Provide the [x, y] coordinate of the cell's center where the given text is located.  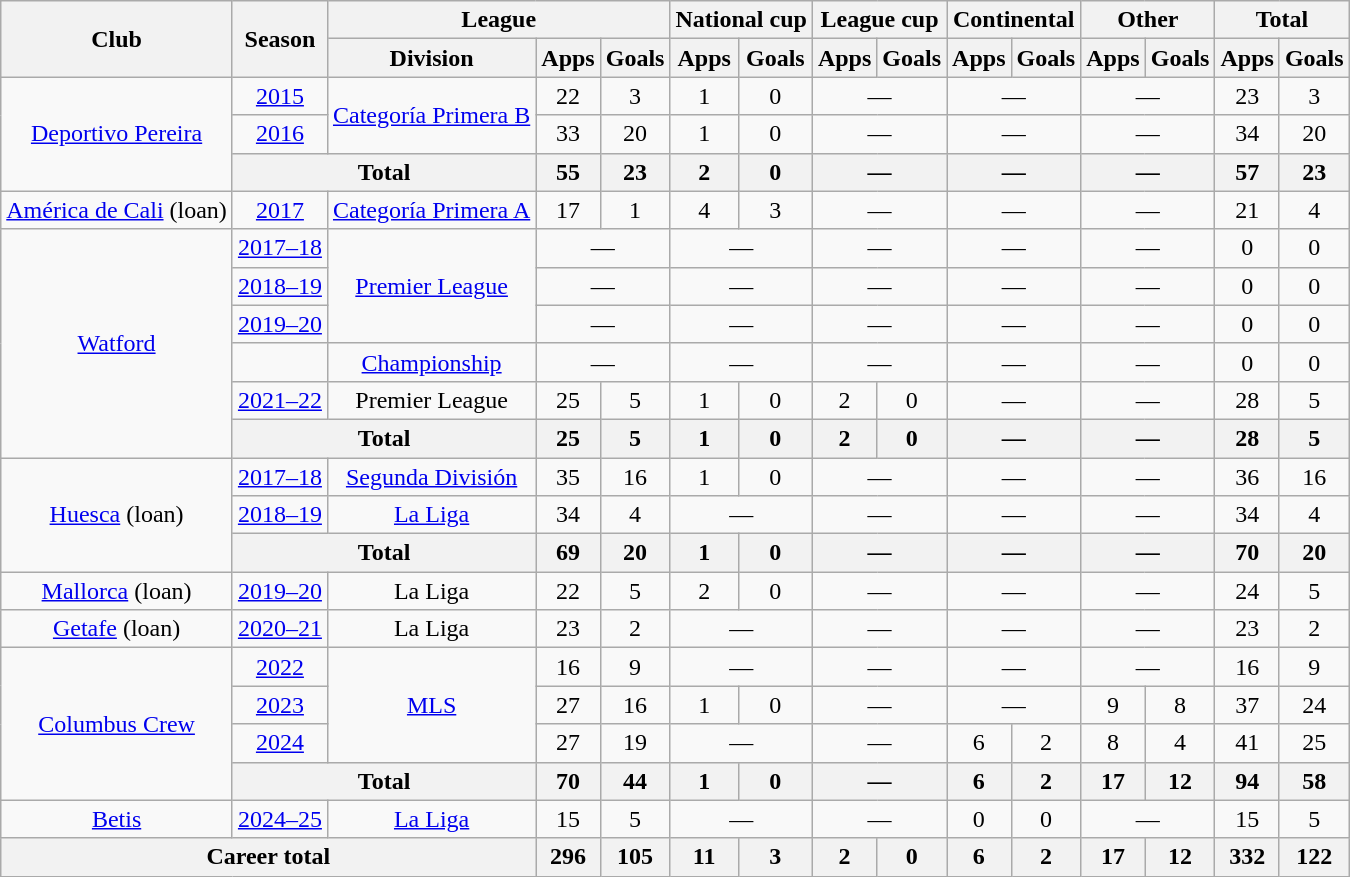
2023 [280, 705]
36 [1247, 477]
América de Cali (loan) [117, 210]
2022 [280, 667]
2020–21 [280, 629]
19 [635, 743]
44 [635, 781]
Continental [1014, 20]
122 [1314, 857]
Columbus Crew [117, 724]
69 [568, 553]
Getafe (loan) [117, 629]
Betis [117, 819]
55 [568, 172]
Deportivo Pereira [117, 134]
57 [1247, 172]
11 [704, 857]
37 [1247, 705]
21 [1247, 210]
105 [635, 857]
Huesca (loan) [117, 515]
2024–25 [280, 819]
2015 [280, 96]
Club [117, 39]
Championship [431, 362]
2021–22 [280, 400]
2024 [280, 743]
296 [568, 857]
58 [1314, 781]
Season [280, 39]
35 [568, 477]
41 [1247, 743]
MLS [431, 705]
2017 [280, 210]
Categoría Primera B [431, 115]
Division [431, 58]
League cup [879, 20]
League [498, 20]
332 [1247, 857]
Career total [268, 857]
National cup [741, 20]
Categoría Primera A [431, 210]
2016 [280, 134]
Segunda División [431, 477]
Mallorca (loan) [117, 591]
Watford [117, 343]
94 [1247, 781]
33 [568, 134]
Other [1148, 20]
